Determine the [x, y] coordinate at the center of the cell enclosing the given text.  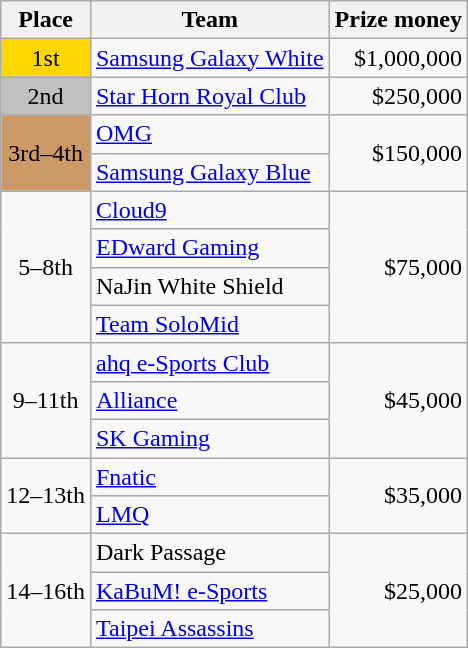
2nd [46, 96]
Taipei Assassins [210, 629]
OMG [210, 134]
$150,000 [398, 153]
Samsung Galaxy White [210, 58]
Samsung Galaxy Blue [210, 172]
1st [46, 58]
ahq e-Sports Club [210, 362]
SK Gaming [210, 438]
EDward Gaming [210, 248]
Dark Passage [210, 553]
3rd–4th [46, 153]
$25,000 [398, 591]
Fnatic [210, 477]
Prize money [398, 20]
Alliance [210, 400]
$1,000,000 [398, 58]
LMQ [210, 515]
$45,000 [398, 400]
Star Horn Royal Club [210, 96]
$250,000 [398, 96]
Cloud9 [210, 210]
Team SoloMid [210, 324]
5–8th [46, 267]
9–11th [46, 400]
$75,000 [398, 267]
KaBuM! e-Sports [210, 591]
$35,000 [398, 496]
Place [46, 20]
Team [210, 20]
14–16th [46, 591]
NaJin White Shield [210, 286]
12–13th [46, 496]
